From the cell containing the given text, extract its center point as (x, y) coordinate. 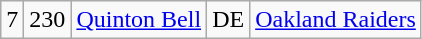
Quinton Bell (139, 20)
Oakland Raiders (336, 20)
230 (48, 20)
7 (12, 20)
DE (228, 20)
